From the cell containing the given text, extract its center point as [x, y] coordinate. 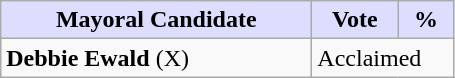
Vote [355, 20]
% [426, 20]
Debbie Ewald (X) [156, 58]
Acclaimed [383, 58]
Mayoral Candidate [156, 20]
